Pinpoint the cell where the given text exists, returning its [X, Y] midpoint coordinate. 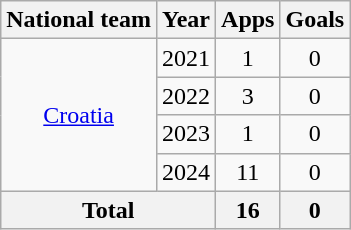
Apps [248, 20]
2022 [186, 96]
Total [108, 210]
National team [79, 20]
Year [186, 20]
2023 [186, 134]
2021 [186, 58]
2024 [186, 172]
Croatia [79, 115]
Goals [315, 20]
3 [248, 96]
11 [248, 172]
16 [248, 210]
